Output the [x, y] coordinate of the center of the cell containing the given text.  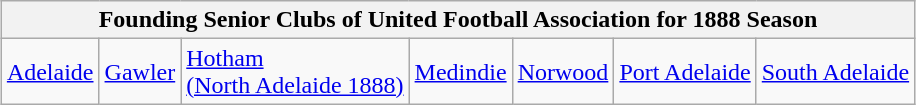
Port Adelaide [685, 72]
Medindie [460, 72]
Gawler [140, 72]
Adelaide [50, 72]
Founding Senior Clubs of United Football Association for 1888 Season [458, 20]
South Adelaide [835, 72]
Norwood [563, 72]
Hotham (North Adelaide 1888) [295, 72]
